Locate the cell with the specified text and output its (X, Y) center coordinate. 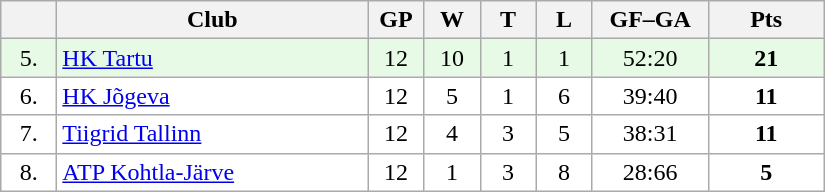
ATP Kohtla-Järve (212, 172)
T (508, 20)
38:31 (650, 134)
8 (564, 172)
GF–GA (650, 20)
Tiigrid Tallinn (212, 134)
39:40 (650, 96)
7. (29, 134)
Club (212, 20)
4 (452, 134)
6. (29, 96)
HK Tartu (212, 58)
52:20 (650, 58)
10 (452, 58)
5. (29, 58)
28:66 (650, 172)
GP (396, 20)
W (452, 20)
21 (766, 58)
Pts (766, 20)
6 (564, 96)
HK Jõgeva (212, 96)
8. (29, 172)
L (564, 20)
